From the cell containing the given text, extract its center point as [x, y] coordinate. 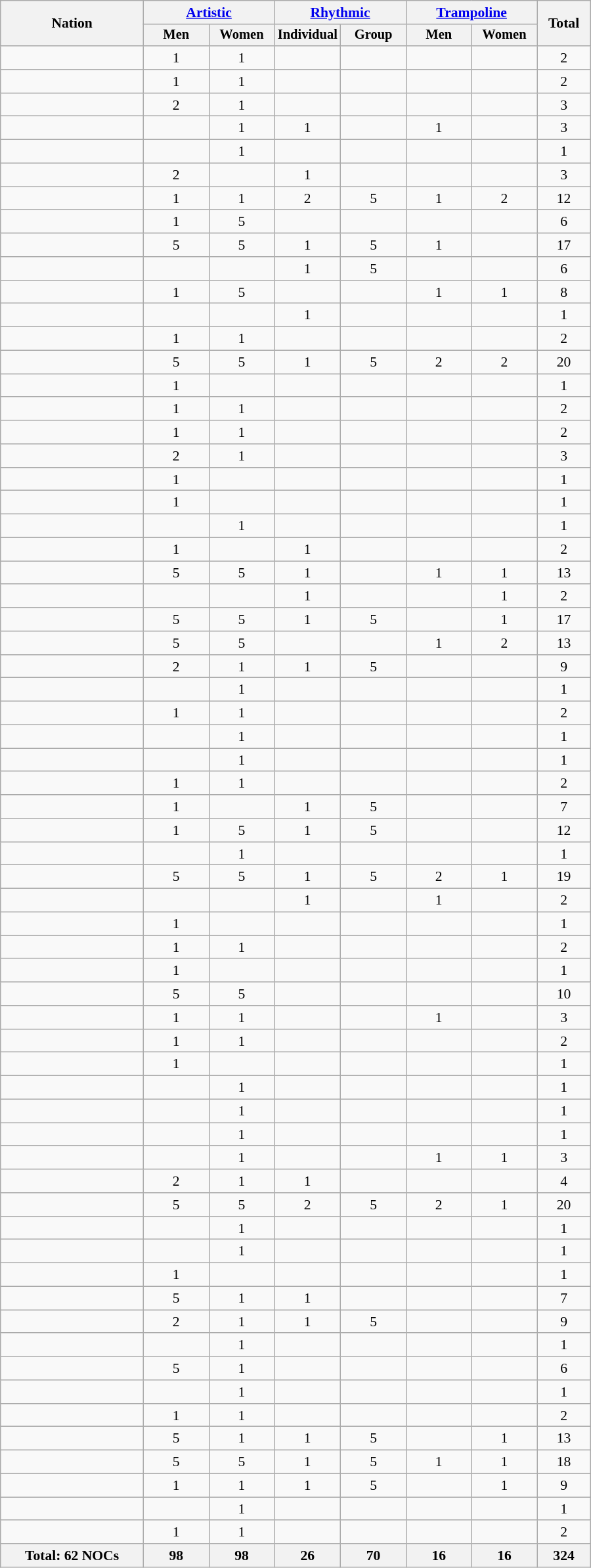
Group [374, 35]
Rhythmic [340, 12]
324 [563, 1556]
Trampoline [471, 12]
Total [563, 24]
26 [307, 1556]
Nation [72, 24]
Individual [307, 35]
70 [374, 1556]
Artistic [209, 12]
8 [563, 292]
4 [563, 1181]
18 [563, 1462]
Total: 62 NOCs [72, 1556]
10 [563, 994]
19 [563, 877]
